Search for the cell housing the specified text and yield its [X, Y] center coordinate. 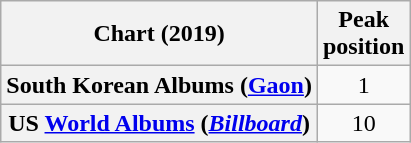
Chart (2019) [160, 34]
South Korean Albums (Gaon) [160, 85]
10 [363, 123]
Peakposition [363, 34]
US World Albums (Billboard) [160, 123]
1 [363, 85]
